Detect which cell encompasses the target text, then output its [X, Y] center coordinate. 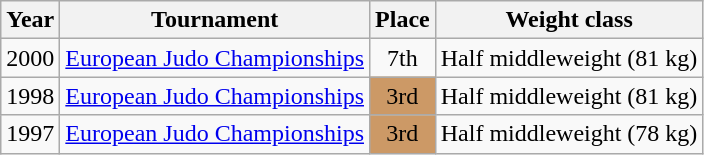
Tournament [215, 20]
Place [403, 20]
2000 [30, 58]
Half middleweight (78 kg) [569, 134]
Weight class [569, 20]
1997 [30, 134]
1998 [30, 96]
Year [30, 20]
7th [403, 58]
